Capture the cell that displays the provided text and extract its [x, y] central coordinate. 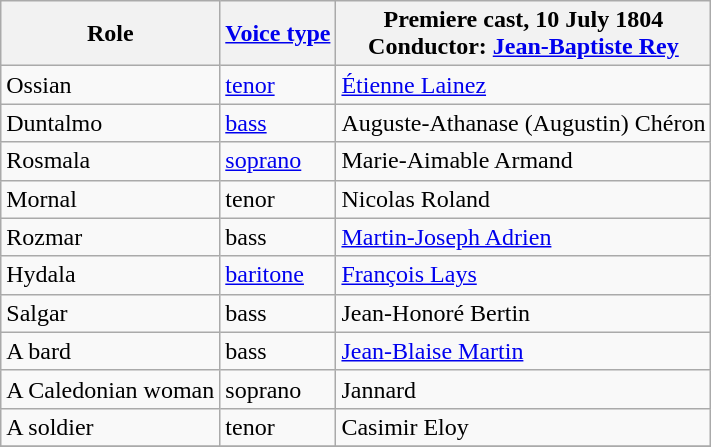
Hydala [110, 275]
Premiere cast, 10 July 1804Conductor: Jean-Baptiste Rey [524, 34]
A soldier [110, 427]
Duntalmo [110, 123]
Jannard [524, 389]
A bard [110, 351]
Nicolas Roland [524, 199]
Salgar [110, 313]
A Caledonian woman [110, 389]
Étienne Lainez [524, 85]
baritone [278, 275]
Casimir Eloy [524, 427]
Voice type [278, 34]
Role [110, 34]
Jean-Blaise Martin [524, 351]
François Lays [524, 275]
Rosmala [110, 161]
Jean-Honoré Bertin [524, 313]
Auguste-Athanase (Augustin) Chéron [524, 123]
Mornal [110, 199]
Marie-Aimable Armand [524, 161]
Rozmar [110, 237]
Ossian [110, 85]
Martin-Joseph Adrien [524, 237]
